Return the (X, Y) coordinate for the center point of the cell that contains the specified text.  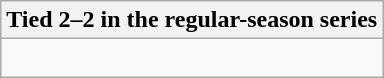
Tied 2–2 in the regular-season series (192, 20)
